Provide the (X, Y) coordinate of the cell's center where the given text is located.  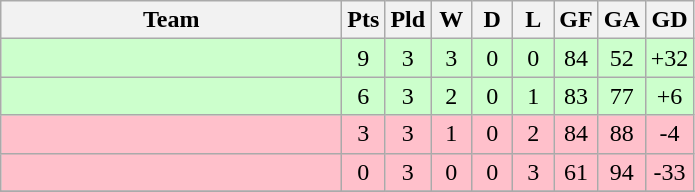
52 (622, 58)
D (492, 20)
77 (622, 96)
+32 (670, 58)
83 (576, 96)
Pts (364, 20)
GA (622, 20)
94 (622, 172)
GD (670, 20)
Team (172, 20)
9 (364, 58)
Pld (408, 20)
88 (622, 134)
+6 (670, 96)
61 (576, 172)
-33 (670, 172)
W (452, 20)
L (534, 20)
-4 (670, 134)
GF (576, 20)
6 (364, 96)
